Scan for the cell matching the given text and deliver its [X, Y] coordinate at center. 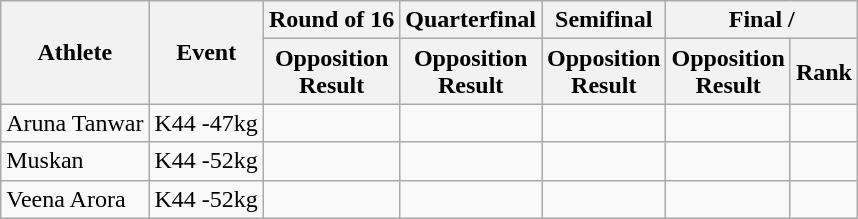
K44 -47kg [206, 123]
Event [206, 52]
Athlete [75, 52]
Rank [824, 72]
Aruna Tanwar [75, 123]
Final / [762, 20]
Round of 16 [331, 20]
Quarterfinal [471, 20]
Semifinal [604, 20]
Muskan [75, 161]
Veena Arora [75, 199]
